Identify which cell holds the provided text, then report its (X, Y) central coordinate. 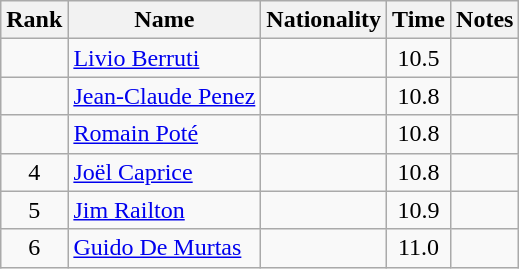
Guido De Murtas (164, 248)
4 (34, 172)
11.0 (419, 248)
Romain Poté (164, 134)
Livio Berruti (164, 58)
10.9 (419, 210)
Name (164, 20)
Jim Railton (164, 210)
Time (419, 20)
Jean-Claude Penez (164, 96)
Notes (485, 20)
6 (34, 248)
Joël Caprice (164, 172)
10.5 (419, 58)
Rank (34, 20)
5 (34, 210)
Nationality (324, 20)
